Locate the cell with the specified text and output its [X, Y] center coordinate. 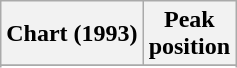
Peakposition [189, 34]
Chart (1993) [72, 34]
